Determine the [X, Y] coordinate at the center of the cell enclosing the given text.  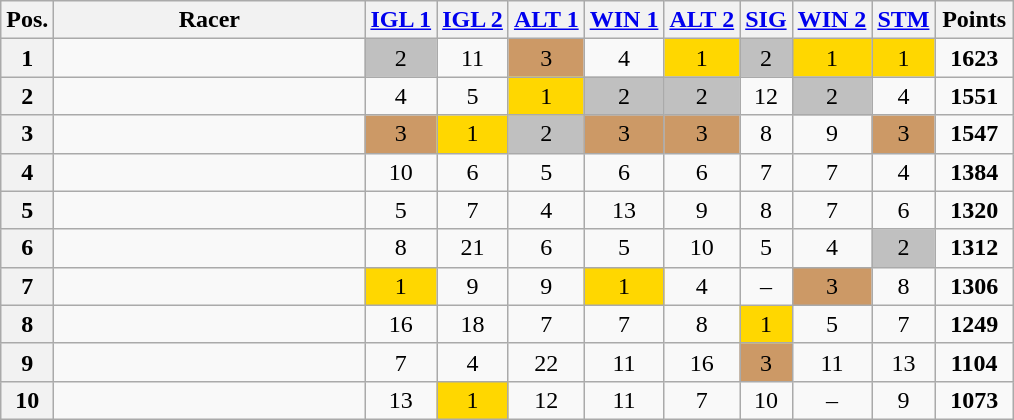
1547 [974, 134]
1320 [974, 210]
IGL 1 [401, 20]
Pos. [28, 20]
22 [546, 362]
1073 [974, 400]
STM [904, 20]
Points [974, 20]
WIN 1 [624, 20]
Racer [210, 20]
18 [473, 324]
ALT 2 [702, 20]
1104 [974, 362]
1249 [974, 324]
WIN 2 [832, 20]
ALT 1 [546, 20]
1384 [974, 172]
1312 [974, 248]
1623 [974, 58]
1306 [974, 286]
IGL 2 [473, 20]
SIG [766, 20]
21 [473, 248]
1551 [974, 96]
